Identify which cell holds the provided text, then report its [x, y] central coordinate. 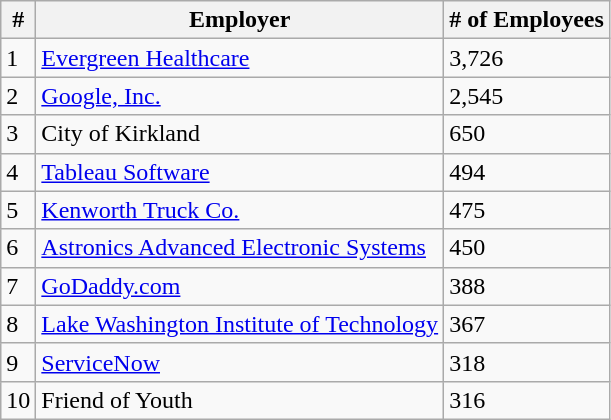
Google, Inc. [240, 96]
2,545 [527, 96]
10 [18, 400]
8 [18, 324]
2 [18, 96]
# [18, 20]
# of Employees [527, 20]
Lake Washington Institute of Technology [240, 324]
3 [18, 134]
9 [18, 362]
GoDaddy.com [240, 286]
494 [527, 172]
5 [18, 210]
Employer [240, 20]
475 [527, 210]
4 [18, 172]
367 [527, 324]
Astronics Advanced Electronic Systems [240, 248]
450 [527, 248]
Kenworth Truck Co. [240, 210]
Tableau Software [240, 172]
318 [527, 362]
388 [527, 286]
1 [18, 58]
650 [527, 134]
316 [527, 400]
7 [18, 286]
City of Kirkland [240, 134]
ServiceNow [240, 362]
3,726 [527, 58]
Friend of Youth [240, 400]
Evergreen Healthcare [240, 58]
6 [18, 248]
